Scan for the cell matching the given text and deliver its [X, Y] coordinate at center. 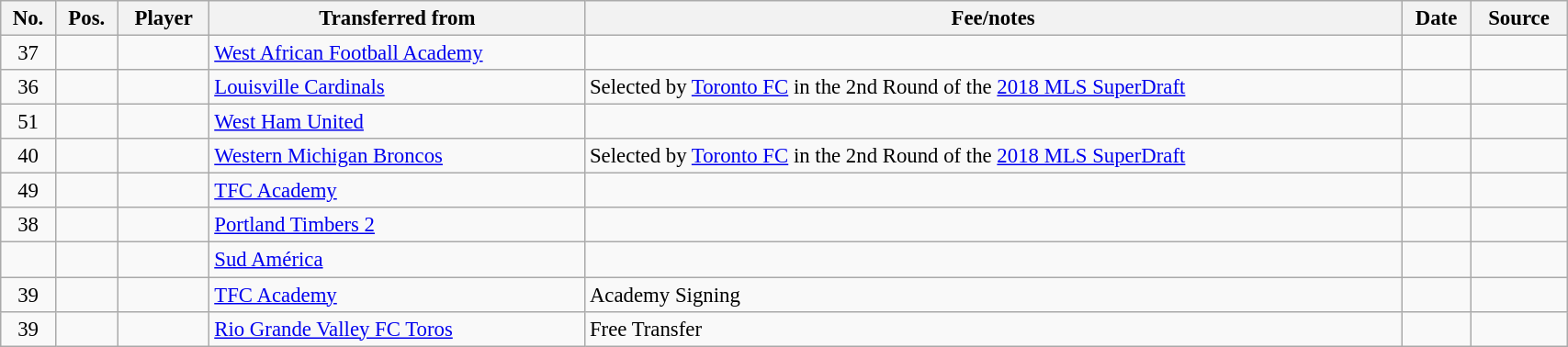
West African Football Academy [397, 53]
Transferred from [397, 18]
Pos. [86, 18]
37 [28, 53]
Source [1518, 18]
36 [28, 87]
No. [28, 18]
Rio Grande Valley FC Toros [397, 329]
49 [28, 191]
Academy Signing [994, 295]
West Ham United [397, 122]
38 [28, 225]
51 [28, 122]
Western Michigan Broncos [397, 156]
Portland Timbers 2 [397, 225]
Free Transfer [994, 329]
Date [1437, 18]
Sud América [397, 260]
Louisville Cardinals [397, 87]
Fee/notes [994, 18]
Player [164, 18]
40 [28, 156]
